From the cell containing the given text, extract its center point as [x, y] coordinate. 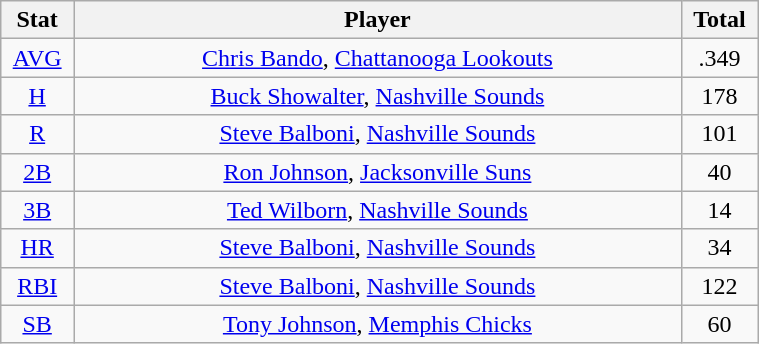
Player [378, 20]
2B [38, 172]
Tony Johnson, Memphis Chicks [378, 324]
101 [719, 134]
Ron Johnson, Jacksonville Suns [378, 172]
SB [38, 324]
60 [719, 324]
178 [719, 96]
Total [719, 20]
Ted Wilborn, Nashville Sounds [378, 210]
Stat [38, 20]
.349 [719, 58]
HR [38, 248]
Chris Bando, Chattanooga Lookouts [378, 58]
34 [719, 248]
H [38, 96]
3B [38, 210]
R [38, 134]
40 [719, 172]
122 [719, 286]
Buck Showalter, Nashville Sounds [378, 96]
RBI [38, 286]
14 [719, 210]
AVG [38, 58]
